Pinpoint the cell where the given text exists, returning its [x, y] midpoint coordinate. 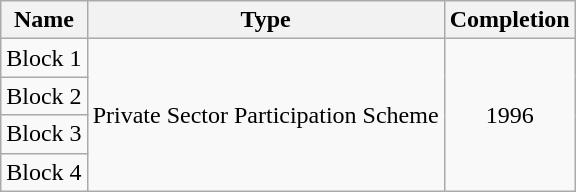
Block 4 [44, 172]
Block 2 [44, 96]
Private Sector Participation Scheme [266, 115]
1996 [510, 115]
Completion [510, 20]
Name [44, 20]
Block 3 [44, 134]
Type [266, 20]
Block 1 [44, 58]
